Pinpoint the cell where the given text exists, returning its (x, y) midpoint coordinate. 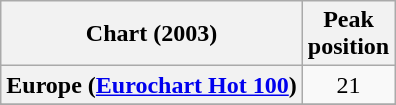
Peakposition (348, 34)
21 (348, 85)
Chart (2003) (152, 34)
Europe (Eurochart Hot 100) (152, 85)
